Find where the given text appears and provide that cell's center as (X, Y) coordinate. 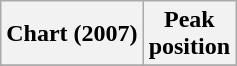
Peakposition (189, 34)
Chart (2007) (72, 34)
